Output the (X, Y) coordinate of the center of the cell containing the given text.  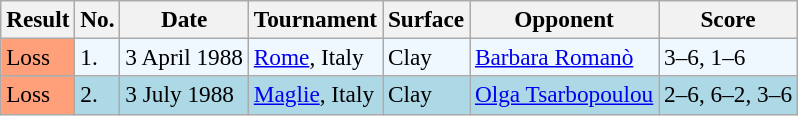
Result (38, 19)
2–6, 6–2, 3–6 (728, 95)
Tournament (315, 19)
Rome, Italy (315, 57)
Olga Tsarbopoulou (564, 95)
3 July 1988 (184, 95)
No. (98, 19)
Maglie, Italy (315, 95)
Surface (426, 19)
Opponent (564, 19)
3–6, 1–6 (728, 57)
2. (98, 95)
Score (728, 19)
Barbara Romanò (564, 57)
1. (98, 57)
3 April 1988 (184, 57)
Date (184, 19)
